Detect which cell encompasses the target text, then output its [x, y] center coordinate. 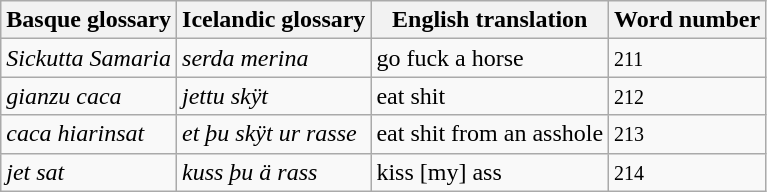
Sickutta Samaria [89, 58]
213 [688, 134]
214 [688, 172]
212 [688, 96]
English translation [490, 20]
Basque glossary [89, 20]
eat shit [490, 96]
et þu skÿt ur rasse [274, 134]
kuss þu ä rass [274, 172]
gianzu caca [89, 96]
Word number [688, 20]
kiss [my] ass [490, 172]
jettu skÿt [274, 96]
serda merina [274, 58]
caca hiarinsat [89, 134]
jet sat [89, 172]
Icelandic glossary [274, 20]
go fuck a horse [490, 58]
211 [688, 58]
eat shit from an asshole [490, 134]
